For the text-containing cell, return its midpoint in [X, Y] coordinate format. 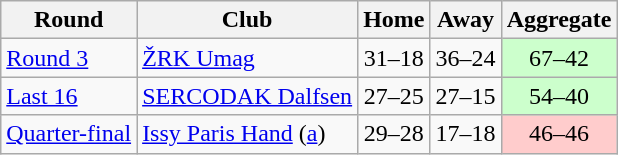
27–25 [394, 96]
46–46 [559, 134]
ŽRK Umag [248, 58]
17–18 [466, 134]
Round [69, 20]
SERCODAK Dalfsen [248, 96]
67–42 [559, 58]
29–28 [394, 134]
Away [466, 20]
Aggregate [559, 20]
Home [394, 20]
54–40 [559, 96]
Last 16 [69, 96]
Issy Paris Hand (a) [248, 134]
31–18 [394, 58]
Quarter-final [69, 134]
36–24 [466, 58]
27–15 [466, 96]
Round 3 [69, 58]
Club [248, 20]
